Output the [x, y] coordinate of the center of the cell containing the given text.  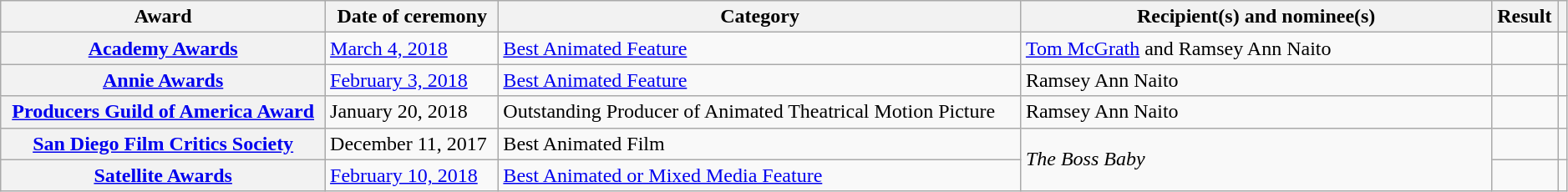
Producers Guild of America Award [164, 112]
Tom McGrath and Ramsey Ann Naito [1256, 48]
Recipient(s) and nominee(s) [1256, 17]
San Diego Film Critics Society [164, 144]
Annie Awards [164, 80]
Date of ceremony [413, 17]
Result [1525, 17]
The Boss Baby [1256, 159]
Award [164, 17]
Outstanding Producer of Animated Theatrical Motion Picture [760, 112]
Best Animated or Mixed Media Feature [760, 175]
Best Animated Film [760, 144]
Category [760, 17]
February 10, 2018 [413, 175]
February 3, 2018 [413, 80]
January 20, 2018 [413, 112]
Satellite Awards [164, 175]
Academy Awards [164, 48]
December 11, 2017 [413, 144]
March 4, 2018 [413, 48]
